Output the [X, Y] coordinate of the center of the cell containing the given text.  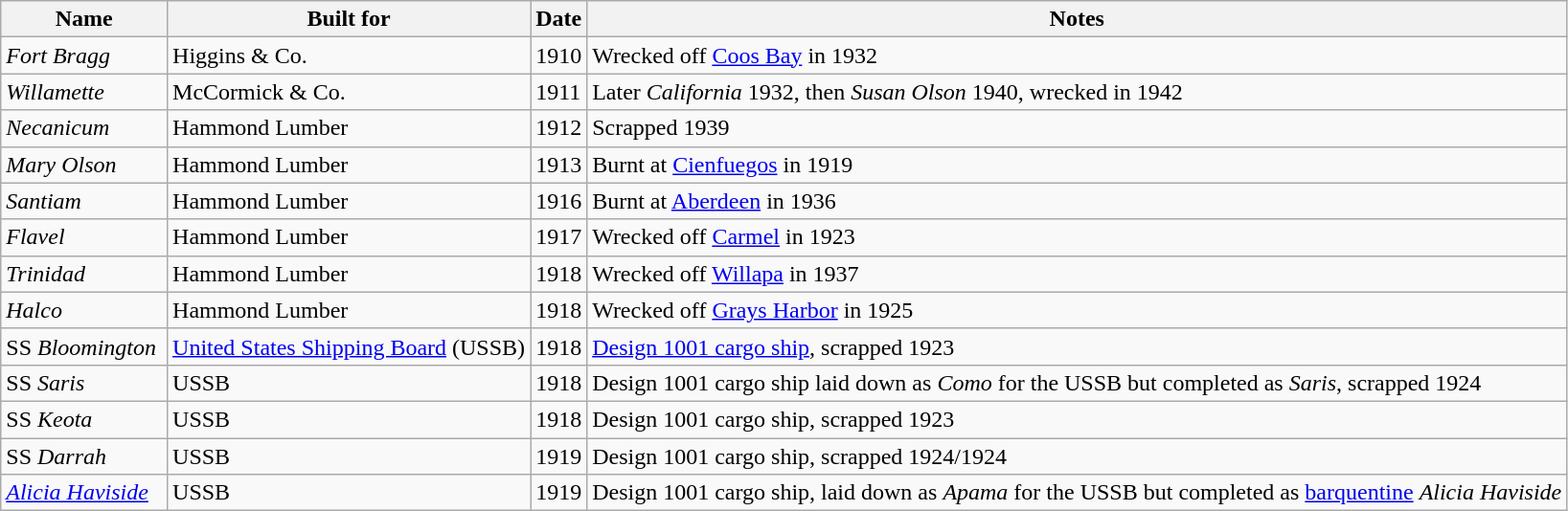
Santiam [84, 201]
Built for [349, 19]
1913 [559, 165]
Wrecked off Coos Bay in 1932 [1077, 56]
Fort Bragg [84, 56]
Flavel [84, 237]
Design 1001 cargo ship laid down as Como for the USSB but completed as Saris, scrapped 1924 [1077, 383]
Necanicum [84, 128]
Higgins & Co. [349, 56]
Wrecked off Grays Harbor in 1925 [1077, 310]
Later California 1932, then Susan Olson 1940, wrecked in 1942 [1077, 92]
1910 [559, 56]
United States Shipping Board (USSB) [349, 346]
SS Bloomington [84, 346]
McCormick & Co. [349, 92]
Notes [1077, 19]
Alicia Haviside [84, 493]
SS Keota [84, 419]
Date [559, 19]
1911 [559, 92]
Willamette [84, 92]
SS Darrah [84, 456]
Design 1001 cargo ship, laid down as Apama for the USSB but completed as barquentine Alicia Haviside [1077, 493]
1912 [559, 128]
Trinidad [84, 274]
Scrapped 1939 [1077, 128]
Mary Olson [84, 165]
Burnt at Cienfuegos in 1919 [1077, 165]
SS Saris [84, 383]
1917 [559, 237]
Wrecked off Willapa in 1937 [1077, 274]
Burnt at Aberdeen in 1936 [1077, 201]
1916 [559, 201]
Design 1001 cargo ship, scrapped 1924/1924 [1077, 456]
Wrecked off Carmel in 1923 [1077, 237]
Halco [84, 310]
Name [84, 19]
